From the cell containing the given text, extract its center point as [X, Y] coordinate. 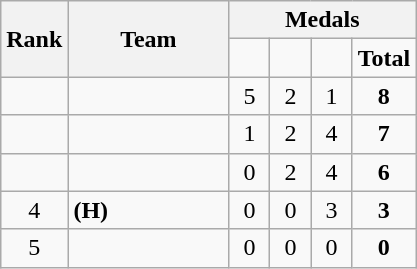
Team [148, 39]
Medals [322, 20]
Rank [34, 39]
6 [384, 172]
(H) [148, 210]
Total [384, 58]
7 [384, 134]
8 [384, 96]
